Search for the cell housing the specified text and yield its [x, y] center coordinate. 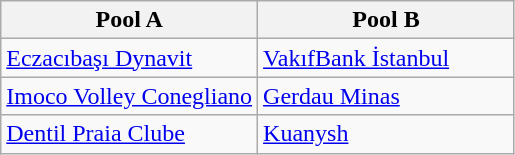
Pool A [130, 20]
Dentil Praia Clube [130, 134]
Pool B [386, 20]
Kuanysh [386, 134]
VakıfBank İstanbul [386, 58]
Eczacıbaşı Dynavit [130, 58]
Gerdau Minas [386, 96]
Imoco Volley Conegliano [130, 96]
